Output the [x, y] coordinate of the center of the cell containing the given text.  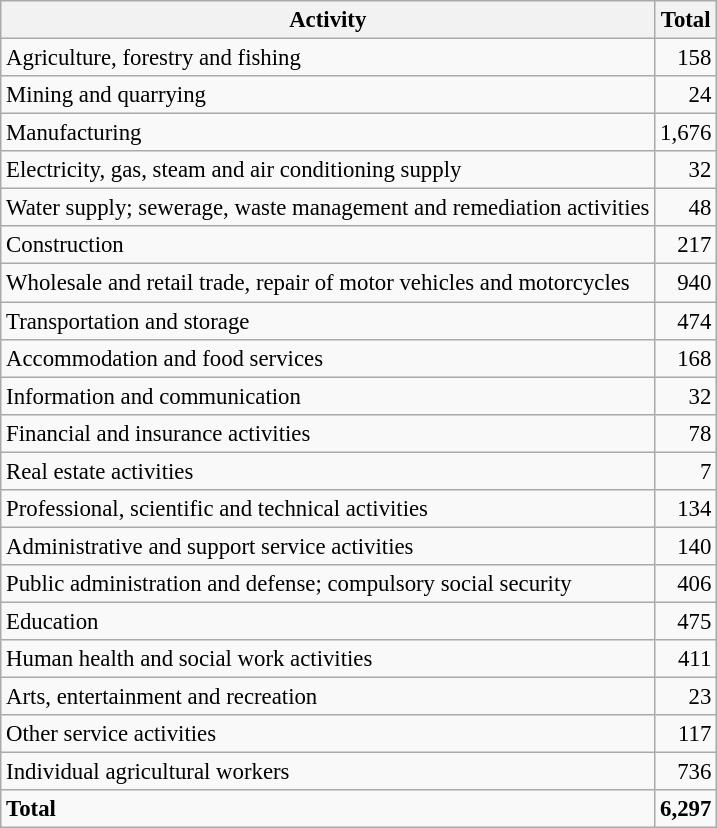
474 [686, 321]
158 [686, 58]
24 [686, 95]
134 [686, 509]
Administrative and support service activities [328, 546]
78 [686, 433]
48 [686, 208]
7 [686, 471]
Public administration and defense; compulsory social security [328, 584]
736 [686, 772]
Information and communication [328, 396]
Electricity, gas, steam and air conditioning supply [328, 170]
140 [686, 546]
Accommodation and food services [328, 358]
Real estate activities [328, 471]
217 [686, 245]
Other service activities [328, 734]
411 [686, 659]
Professional, scientific and technical activities [328, 509]
475 [686, 621]
Manufacturing [328, 133]
Water supply; sewerage, waste management and remediation activities [328, 208]
Activity [328, 20]
Mining and quarrying [328, 95]
23 [686, 697]
Construction [328, 245]
Transportation and storage [328, 321]
Arts, entertainment and recreation [328, 697]
Agriculture, forestry and fishing [328, 58]
168 [686, 358]
117 [686, 734]
406 [686, 584]
Individual agricultural workers [328, 772]
Wholesale and retail trade, repair of motor vehicles and motorcycles [328, 283]
Education [328, 621]
940 [686, 283]
6,297 [686, 809]
1,676 [686, 133]
Financial and insurance activities [328, 433]
Human health and social work activities [328, 659]
